For the text-containing cell, return its midpoint in (X, Y) coordinate format. 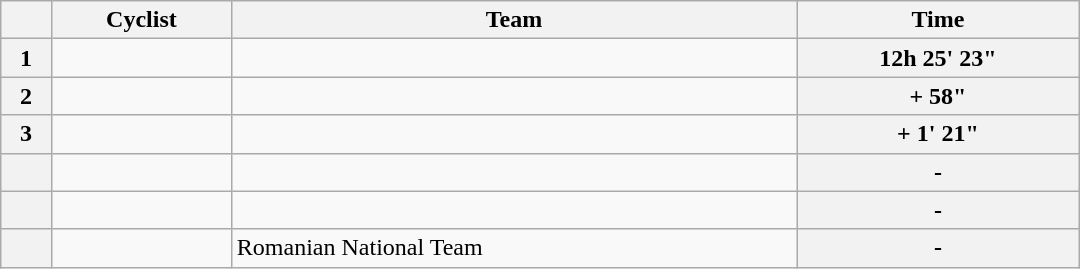
Cyclist (141, 20)
Time (938, 20)
2 (26, 96)
+ 1' 21" (938, 134)
12h 25' 23" (938, 58)
Team (514, 20)
1 (26, 58)
+ 58" (938, 96)
Romanian National Team (514, 248)
3 (26, 134)
